Capture the cell that displays the provided text and extract its [x, y] central coordinate. 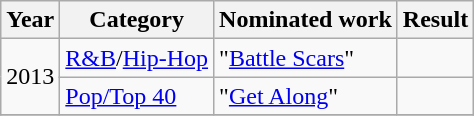
Result [435, 20]
Nominated work [306, 20]
Category [137, 20]
Year [30, 20]
"Get Along" [306, 96]
Pop/Top 40 [137, 96]
2013 [30, 77]
R&B/Hip-Hop [137, 58]
"Battle Scars" [306, 58]
